For the text-containing cell, return its midpoint in (X, Y) coordinate format. 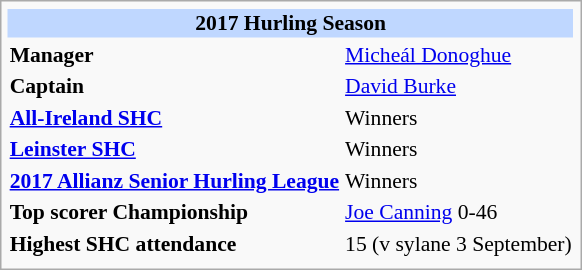
All-Ireland SHC (174, 117)
Joe Canning 0-46 (459, 212)
David Burke (459, 86)
Top scorer Championship (174, 212)
Micheál Donoghue (459, 54)
2017 Hurling Season (290, 23)
Captain (174, 86)
Leinster SHC (174, 149)
Highest SHC attendance (174, 243)
15 (v sylane 3 September) (459, 243)
2017 Allianz Senior Hurling League (174, 180)
Manager (174, 54)
